Output the (X, Y) coordinate of the center of the cell containing the given text.  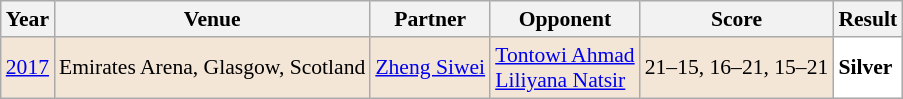
Partner (430, 19)
Result (868, 19)
Year (28, 19)
Emirates Arena, Glasgow, Scotland (212, 68)
Score (737, 19)
Zheng Siwei (430, 68)
Silver (868, 68)
2017 (28, 68)
Tontowi Ahmad Liliyana Natsir (565, 68)
Opponent (565, 19)
Venue (212, 19)
21–15, 16–21, 15–21 (737, 68)
